Provide the [X, Y] coordinate of the cell's center where the given text is located.  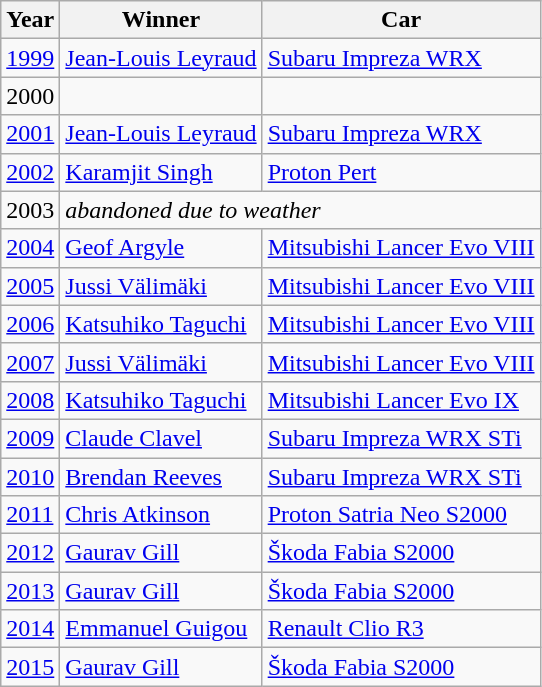
Renault Clio R3 [401, 629]
2007 [30, 362]
2012 [30, 553]
2006 [30, 324]
2005 [30, 286]
abandoned due to weather [300, 210]
2011 [30, 515]
2010 [30, 477]
Brendan Reeves [161, 477]
Proton Pert [401, 172]
Emmanuel Guigou [161, 629]
Chris Atkinson [161, 515]
Car [401, 20]
2001 [30, 134]
2004 [30, 248]
Karamjit Singh [161, 172]
2014 [30, 629]
Mitsubishi Lancer Evo IX [401, 400]
2013 [30, 591]
Winner [161, 20]
Proton Satria Neo S2000 [401, 515]
2009 [30, 438]
2015 [30, 667]
2002 [30, 172]
1999 [30, 58]
2000 [30, 96]
Year [30, 20]
Geof Argyle [161, 248]
2008 [30, 400]
Claude Clavel [161, 438]
2003 [30, 210]
